For the text-containing cell, return its midpoint in [X, Y] coordinate format. 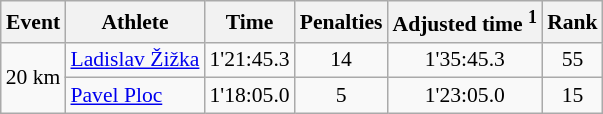
1'35:45.3 [466, 60]
Athlete [134, 22]
5 [342, 96]
1'21:45.3 [249, 60]
Time [249, 22]
20 km [34, 78]
1'23:05.0 [466, 96]
Rank [572, 22]
Penalties [342, 22]
Ladislav Žižka [134, 60]
Pavel Ploc [134, 96]
55 [572, 60]
14 [342, 60]
Event [34, 22]
1'18:05.0 [249, 96]
Adjusted time 1 [466, 22]
15 [572, 96]
